Return (x, y) of the center of cell containing provided text 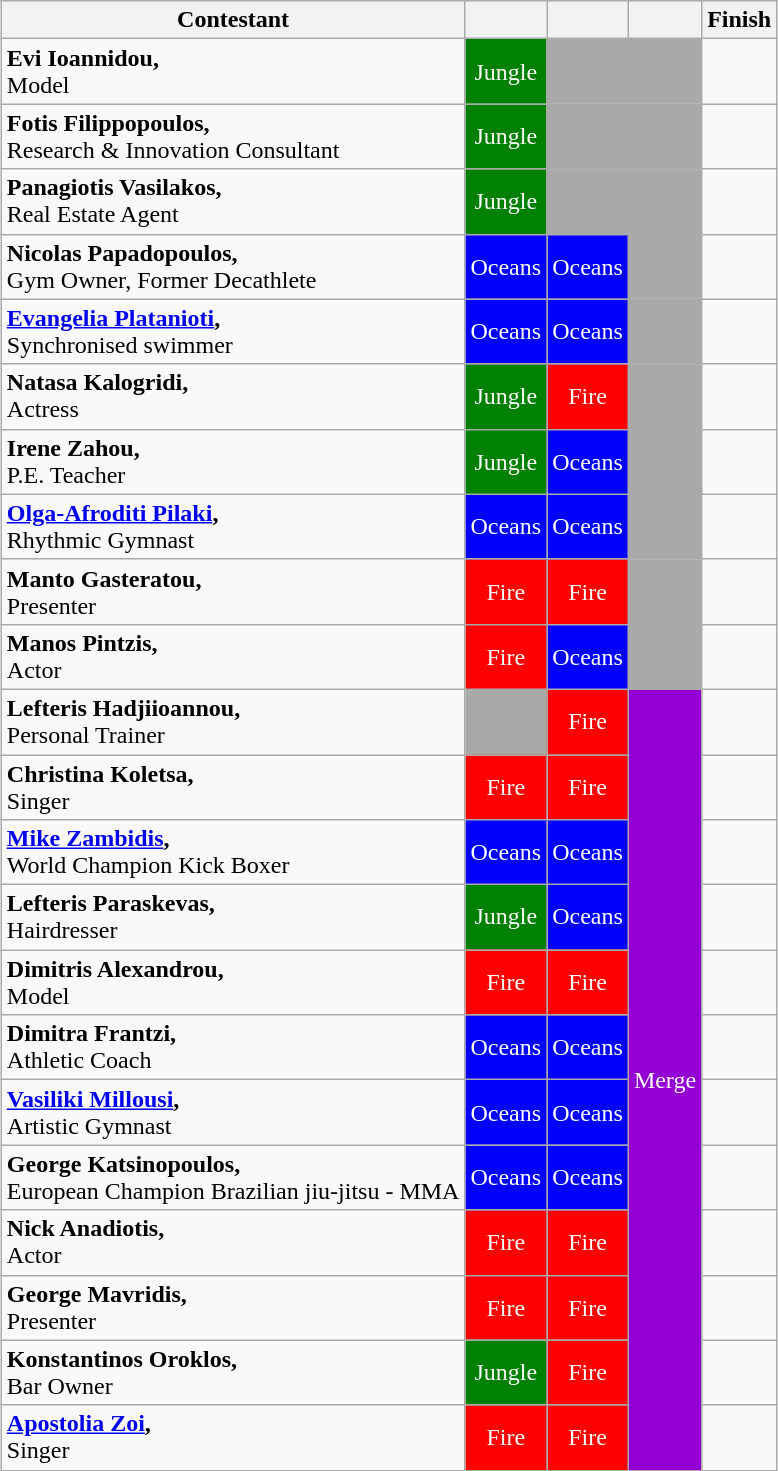
Panagiotis Vasilakos, Real Estate Agent (233, 202)
George Mavridis, Presenter (233, 1308)
Konstantinos Oroklos, Bar Owner (233, 1372)
Nick Anadiotis, Actor (233, 1242)
Nicolas Papadopoulos, Gym Owner, Former Decathlete (233, 266)
Evangelia Platanioti, Synchronised swimmer (233, 332)
Dimitris Alexandrou, Model (233, 982)
George Katsinopoulos, European Champion Brazilian jiu-jitsu - MMA (233, 1178)
Finish (740, 20)
Fotis Filippopoulos, Research & Innovation Consultant (233, 136)
Contestant (233, 20)
Lefteris Paraskevas, Hairdresser (233, 918)
Vasiliki Millousi, Artistic Gymnast (233, 1112)
Mike Zambidis, World Champion Kick Boxer (233, 852)
Christina Koletsa, Singer (233, 786)
Dimitra Frantzi,Athletic Coach (233, 1048)
Apostolia Zoi, Singer (233, 1438)
Lefteris Hadjiioannou, Personal Trainer (233, 722)
Evi Ioannidou, Model (233, 72)
Natasa Kalogridi, Actress (233, 396)
Olga-Afroditi Pilaki, Rhythmic Gymnast (233, 526)
Merge (664, 1080)
Irene Zahou, P.E. Teacher (233, 462)
Manto Gasteratou, Presenter (233, 592)
Manos Pintzis, Actor (233, 656)
